Return [X, Y] of the center of cell containing provided text 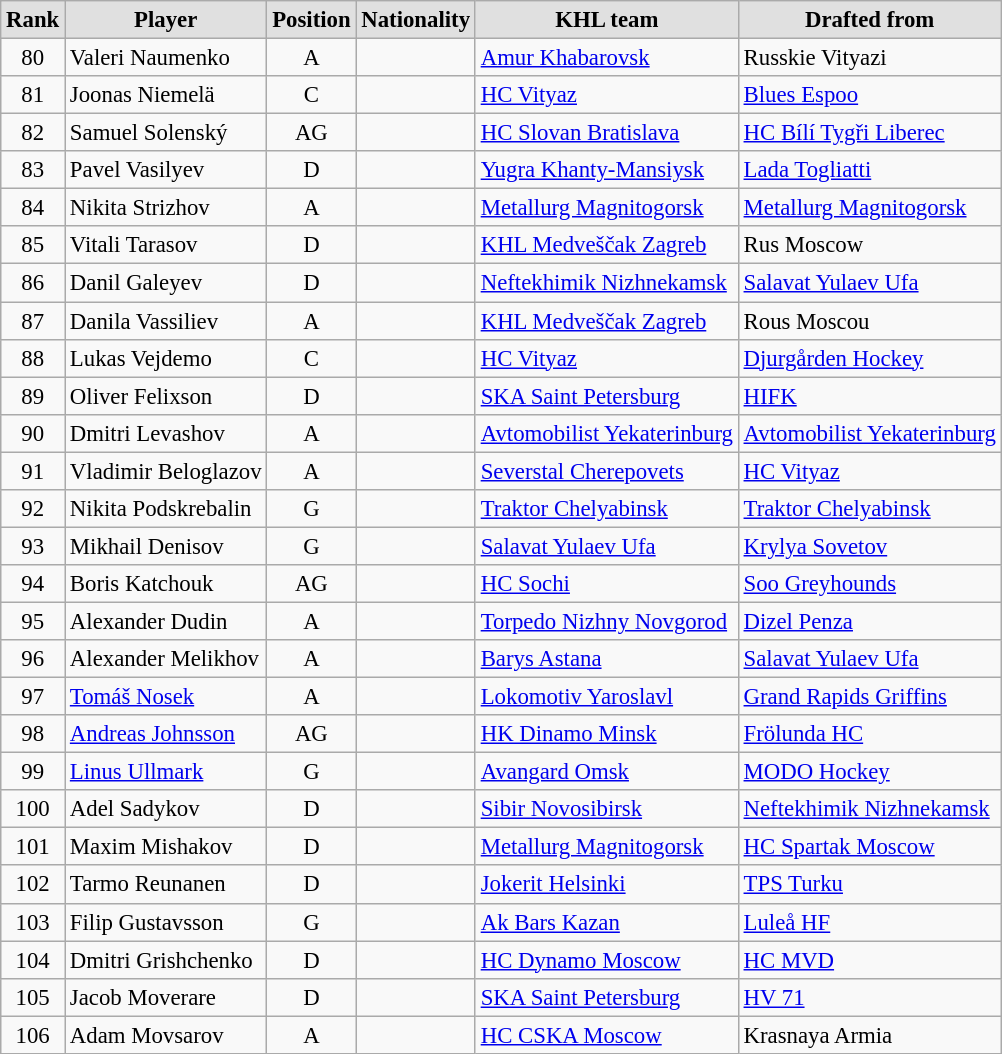
Soo Greyhounds [870, 584]
Lada Togliatti [870, 170]
89 [33, 396]
Jacob Moverare [166, 997]
Jokerit Helsinki [606, 885]
Blues Espoo [870, 95]
Joonas Niemelä [166, 95]
Dizel Penza [870, 621]
92 [33, 509]
95 [33, 621]
80 [33, 58]
Ak Bars Kazan [606, 922]
HC MVD [870, 960]
Russkie Vityazi [870, 58]
Danil Galeyev [166, 283]
Rous Moscou [870, 321]
Yugra Khanty-Mansiysk [606, 170]
Oliver Felixson [166, 396]
87 [33, 321]
Nationality [416, 20]
106 [33, 1035]
Alexander Dudin [166, 621]
Samuel Solenský [166, 133]
Alexander Melikhov [166, 659]
Severstal Cherepovets [606, 471]
Dmitri Levashov [166, 433]
Tomáš Nosek [166, 697]
105 [33, 997]
HC Dynamo Moscow [606, 960]
Valeri Naumenko [166, 58]
Vitali Tarasov [166, 245]
KHL team [606, 20]
101 [33, 847]
85 [33, 245]
Vladimir Beloglazov [166, 471]
88 [33, 358]
100 [33, 809]
MODO Hockey [870, 772]
Tarmo Reunanen [166, 885]
Linus Ullmark [166, 772]
Nikita Strizhov [166, 208]
93 [33, 546]
HC Spartak Moscow [870, 847]
Lokomotiv Yaroslavl [606, 697]
Andreas Johnsson [166, 734]
Mikhail Denisov [166, 546]
HK Dinamo Minsk [606, 734]
86 [33, 283]
HC CSKA Moscow [606, 1035]
97 [33, 697]
84 [33, 208]
Dmitri Grishchenko [166, 960]
Krasnaya Armia [870, 1035]
Rus Moscow [870, 245]
Lukas Vejdemo [166, 358]
Djurgården Hockey [870, 358]
TPS Turku [870, 885]
Amur Khabarovsk [606, 58]
91 [33, 471]
Grand Rapids Griffins [870, 697]
HC Slovan Bratislava [606, 133]
Boris Katchouk [166, 584]
Nikita Podskrebalin [166, 509]
Position [312, 20]
99 [33, 772]
Danila Vassiliev [166, 321]
Drafted from [870, 20]
Torpedo Nizhny Novgorod [606, 621]
Luleå HF [870, 922]
Filip Gustavsson [166, 922]
83 [33, 170]
Frölunda HC [870, 734]
Krylya Sovetov [870, 546]
103 [33, 922]
81 [33, 95]
Pavel Vasilyev [166, 170]
HIFK [870, 396]
Rank [33, 20]
98 [33, 734]
Adam Movsarov [166, 1035]
HC Bílí Tygři Liberec [870, 133]
Adel Sadykov [166, 809]
Barys Astana [606, 659]
HC Sochi [606, 584]
94 [33, 584]
96 [33, 659]
Sibir Novosibirsk [606, 809]
104 [33, 960]
90 [33, 433]
82 [33, 133]
HV 71 [870, 997]
102 [33, 885]
Player [166, 20]
Maxim Mishakov [166, 847]
Avangard Omsk [606, 772]
